Scan for the cell matching the given text and deliver its (x, y) coordinate at center. 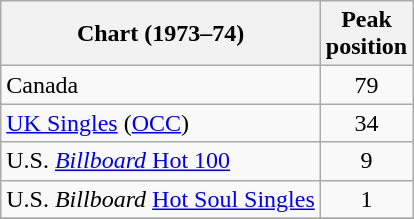
U.S. Billboard Hot Soul Singles (161, 199)
9 (366, 161)
Chart (1973–74) (161, 34)
Canada (161, 85)
UK Singles (OCC) (161, 123)
Peakposition (366, 34)
1 (366, 199)
34 (366, 123)
U.S. Billboard Hot 100 (161, 161)
79 (366, 85)
